Provide the [x, y] coordinate of the cell's center where the given text is located.  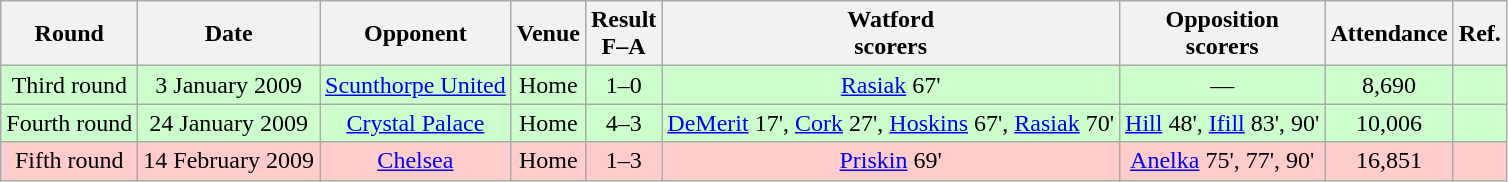
Venue [548, 34]
DeMerit 17', Cork 27', Hoskins 67', Rasiak 70' [891, 123]
Priskin 69' [891, 161]
Opponent [416, 34]
Fourth round [70, 123]
Round [70, 34]
ResultF–A [623, 34]
Attendance [1389, 34]
14 February 2009 [229, 161]
8,690 [1389, 85]
Oppositionscorers [1222, 34]
16,851 [1389, 161]
Crystal Palace [416, 123]
1–0 [623, 85]
10,006 [1389, 123]
3 January 2009 [229, 85]
Watfordscorers [891, 34]
1–3 [623, 161]
Anelka 75', 77', 90' [1222, 161]
Third round [70, 85]
Chelsea [416, 161]
Fifth round [70, 161]
Rasiak 67' [891, 85]
Hill 48', Ifill 83', 90' [1222, 123]
— [1222, 85]
4–3 [623, 123]
Scunthorpe United [416, 85]
Date [229, 34]
Ref. [1480, 34]
24 January 2009 [229, 123]
